From the cell containing the given text, extract its center point as [X, Y] coordinate. 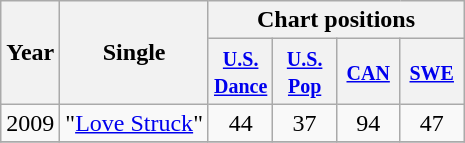
"Love Struck" [134, 123]
Chart positions [336, 20]
37 [305, 123]
94 [368, 123]
SWE [432, 72]
U.S. Dance [240, 72]
47 [432, 123]
CAN [368, 72]
Single [134, 52]
U.S. Pop [305, 72]
Year [30, 52]
44 [240, 123]
2009 [30, 123]
